For the text-containing cell, return its midpoint in [X, Y] coordinate format. 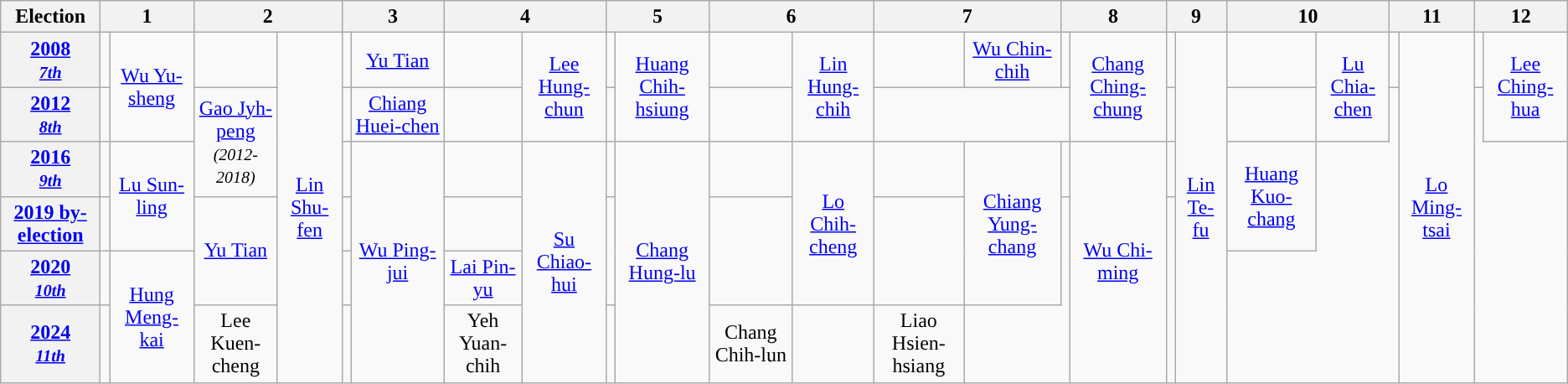
Liao Hsien-hsiang [919, 344]
Wu Chi-ming [1117, 262]
Lai Pin-yu [482, 278]
Hung Meng-kai [152, 317]
Lin Hung-chih [833, 87]
Wu Ping-jui [397, 262]
202010th [50, 278]
9 [1196, 17]
Lu Sun-ling [152, 196]
6 [791, 17]
Huang Kuo-chang [1271, 196]
Huang Chih-hsiung [662, 87]
Su Chiao-hui [565, 262]
10 [1308, 17]
Wu Chin-chih [1013, 60]
Lin Te-fu [1201, 208]
Chiang Yung-chang [1013, 223]
Lu Chia-chen [1354, 87]
20128th [50, 114]
Wu Yu-sheng [152, 87]
Lin Shu-fen [310, 208]
12 [1521, 17]
Lee Ching-hua [1525, 87]
Election [50, 17]
Chang Chih-lun [750, 344]
Gao Jyh-peng(2012-2018) [235, 142]
3 [393, 17]
Lee Hung-chun [565, 87]
Yeh Yuan-chih [482, 344]
Chang Ching-chung [1117, 87]
5 [658, 17]
Chang Hung-lu [662, 262]
20087th [50, 60]
4 [525, 17]
2019 by-election [50, 223]
202411th [50, 344]
8 [1113, 17]
1 [147, 17]
2 [268, 17]
11 [1432, 17]
7 [967, 17]
Chiang Huei-chen [397, 114]
Lo Chih-cheng [833, 223]
20169th [50, 169]
Lee Kuen-cheng [235, 344]
Lo Ming-tsai [1436, 208]
